Output the (X, Y) coordinate of the center of the cell containing the given text.  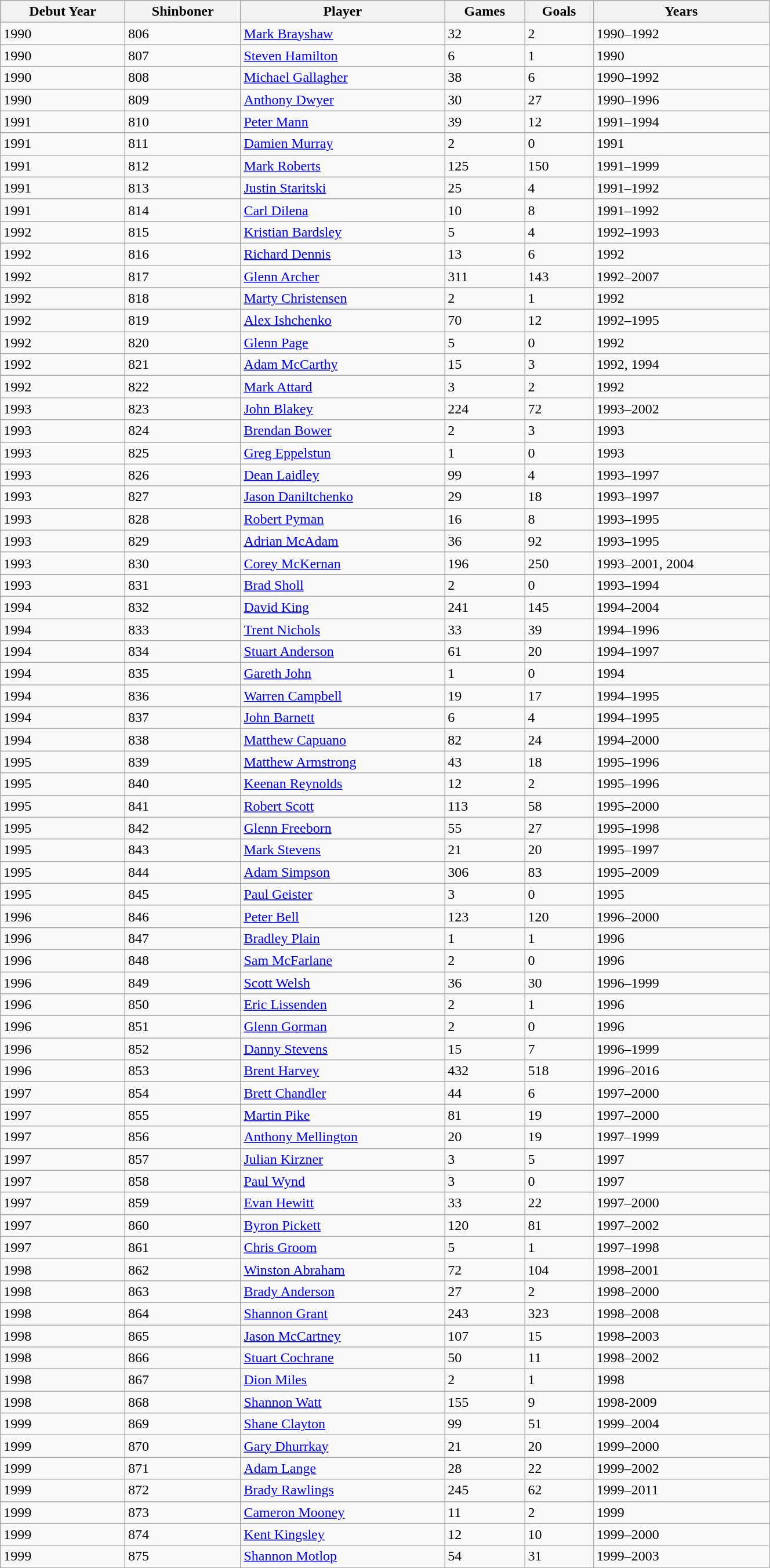
Kristian Bardsley (343, 232)
Brett Chandler (343, 1093)
Eric Lissenden (343, 1005)
Glenn Gorman (343, 1027)
1992–1995 (681, 321)
823 (182, 409)
Shannon Grant (343, 1313)
43 (485, 762)
1998–2003 (681, 1335)
Adam Simpson (343, 872)
1999–2003 (681, 1556)
1998–2001 (681, 1269)
7 (559, 1049)
809 (182, 100)
1992–1993 (681, 232)
811 (182, 144)
Danny Stevens (343, 1049)
817 (182, 277)
Peter Mann (343, 122)
849 (182, 983)
Trent Nichols (343, 629)
54 (485, 1556)
Player (343, 12)
866 (182, 1358)
820 (182, 343)
28 (485, 1468)
857 (182, 1159)
822 (182, 387)
Mark Stevens (343, 850)
1997–2002 (681, 1225)
873 (182, 1512)
1991–1999 (681, 166)
1994–2000 (681, 740)
62 (559, 1490)
311 (485, 277)
Richard Dennis (343, 254)
859 (182, 1203)
821 (182, 365)
13 (485, 254)
Kent Kingsley (343, 1534)
323 (559, 1313)
854 (182, 1093)
83 (559, 872)
838 (182, 740)
John Blakey (343, 409)
855 (182, 1115)
Matthew Capuano (343, 740)
869 (182, 1424)
Warren Campbell (343, 696)
32 (485, 34)
Chris Groom (343, 1247)
Stuart Cochrane (343, 1358)
865 (182, 1335)
1999–2002 (681, 1468)
Carl Dilena (343, 210)
835 (182, 674)
Greg Eppelstun (343, 453)
818 (182, 299)
Cameron Mooney (343, 1512)
815 (182, 232)
145 (559, 607)
Mark Attard (343, 387)
872 (182, 1490)
44 (485, 1093)
Marty Christensen (343, 299)
David King (343, 607)
Alex Ishchenko (343, 321)
Brendan Bower (343, 431)
825 (182, 453)
Winston Abraham (343, 1269)
518 (559, 1071)
847 (182, 938)
Adam Lange (343, 1468)
Robert Pyman (343, 519)
850 (182, 1005)
Brady Rawlings (343, 1490)
245 (485, 1490)
Mark Brayshaw (343, 34)
842 (182, 828)
808 (182, 78)
1997–1999 (681, 1137)
1998–2000 (681, 1291)
Glenn Page (343, 343)
875 (182, 1556)
1999–2011 (681, 1490)
Dean Laidley (343, 475)
Evan Hewitt (343, 1203)
841 (182, 806)
832 (182, 607)
807 (182, 56)
852 (182, 1049)
1996–2000 (681, 916)
845 (182, 894)
Stuart Anderson (343, 652)
Anthony Dwyer (343, 100)
851 (182, 1027)
1993–1994 (681, 585)
125 (485, 166)
82 (485, 740)
31 (559, 1556)
1999–2004 (681, 1424)
843 (182, 850)
Shane Clayton (343, 1424)
1995–2000 (681, 806)
241 (485, 607)
Brady Anderson (343, 1291)
61 (485, 652)
1994–1997 (681, 652)
113 (485, 806)
Paul Geister (343, 894)
814 (182, 210)
861 (182, 1247)
836 (182, 696)
868 (182, 1402)
Keenan Reynolds (343, 784)
29 (485, 497)
Games (485, 12)
1996–2016 (681, 1071)
830 (182, 563)
1991–1994 (681, 122)
55 (485, 828)
837 (182, 718)
16 (485, 519)
25 (485, 188)
840 (182, 784)
812 (182, 166)
Years (681, 12)
874 (182, 1534)
Corey McKernan (343, 563)
Adam McCarthy (343, 365)
1997–1998 (681, 1247)
1992, 1994 (681, 365)
1995–1997 (681, 850)
1994–1996 (681, 629)
862 (182, 1269)
Gareth John (343, 674)
870 (182, 1446)
Jason McCartney (343, 1335)
829 (182, 541)
9 (559, 1402)
Damien Murray (343, 144)
70 (485, 321)
1993–2002 (681, 409)
813 (182, 188)
1998-2009 (681, 1402)
867 (182, 1380)
816 (182, 254)
1998–2008 (681, 1313)
846 (182, 916)
Byron Pickett (343, 1225)
243 (485, 1313)
834 (182, 652)
Debut Year (63, 12)
Goals (559, 12)
Julian Kirzner (343, 1159)
38 (485, 78)
Dion Miles (343, 1380)
Peter Bell (343, 916)
432 (485, 1071)
Brent Harvey (343, 1071)
155 (485, 1402)
Jason Daniltchenko (343, 497)
50 (485, 1358)
1992–2007 (681, 277)
Brad Sholl (343, 585)
Martin Pike (343, 1115)
24 (559, 740)
Scott Welsh (343, 983)
51 (559, 1424)
1993–2001, 2004 (681, 563)
831 (182, 585)
Robert Scott (343, 806)
250 (559, 563)
827 (182, 497)
Glenn Archer (343, 277)
Bradley Plain (343, 938)
Shinboner (182, 12)
107 (485, 1335)
123 (485, 916)
806 (182, 34)
224 (485, 409)
1995–2009 (681, 872)
871 (182, 1468)
Mark Roberts (343, 166)
17 (559, 696)
858 (182, 1181)
833 (182, 629)
Matthew Armstrong (343, 762)
828 (182, 519)
Gary Dhurrkay (343, 1446)
810 (182, 122)
Sam McFarlane (343, 960)
1995–1998 (681, 828)
856 (182, 1137)
196 (485, 563)
824 (182, 431)
863 (182, 1291)
1998–2002 (681, 1358)
Shannon Watt (343, 1402)
1994–2004 (681, 607)
Adrian McAdam (343, 541)
306 (485, 872)
853 (182, 1071)
826 (182, 475)
58 (559, 806)
819 (182, 321)
860 (182, 1225)
Paul Wynd (343, 1181)
143 (559, 277)
150 (559, 166)
864 (182, 1313)
Anthony Mellington (343, 1137)
844 (182, 872)
Glenn Freeborn (343, 828)
Michael Gallagher (343, 78)
848 (182, 960)
839 (182, 762)
1990–1996 (681, 100)
Shannon Motlop (343, 1556)
92 (559, 541)
Justin Staritski (343, 188)
John Barnett (343, 718)
Steven Hamilton (343, 56)
104 (559, 1269)
